Search for the cell housing the specified text and yield its [X, Y] center coordinate. 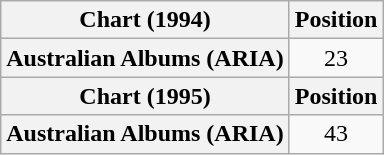
23 [336, 58]
43 [336, 134]
Chart (1994) [145, 20]
Chart (1995) [145, 96]
